Extract the (X, Y) coordinate from the center of the cell holding the provided text.  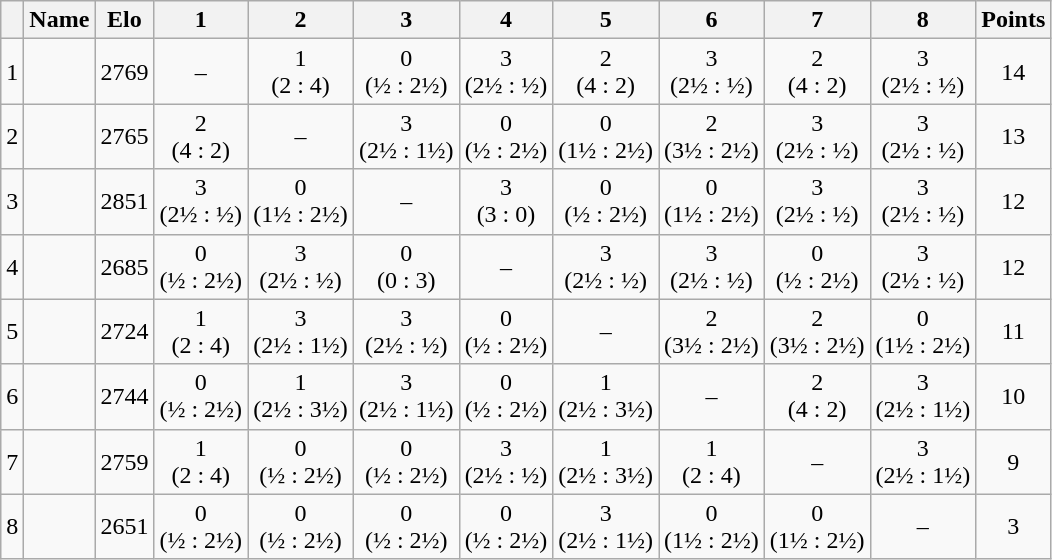
2724 (124, 332)
2851 (124, 202)
0(0 : 3) (406, 266)
2759 (124, 462)
2685 (124, 266)
9 (1014, 462)
2769 (124, 72)
13 (1014, 136)
Name (60, 20)
3(3 : 0) (506, 202)
2765 (124, 136)
14 (1014, 72)
2744 (124, 396)
2651 (124, 526)
10 (1014, 396)
Elo (124, 20)
Points (1014, 20)
11 (1014, 332)
